Search for the cell housing the specified text and yield its (x, y) center coordinate. 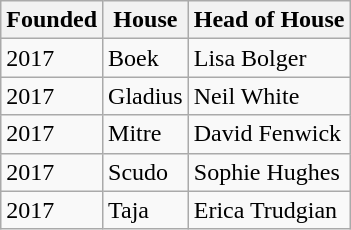
Mitre (146, 134)
Boek (146, 58)
David Fenwick (269, 134)
Sophie Hughes (269, 172)
Founded (52, 20)
Taja (146, 210)
Lisa Bolger (269, 58)
House (146, 20)
Gladius (146, 96)
Head of House (269, 20)
Neil White (269, 96)
Scudo (146, 172)
Erica Trudgian (269, 210)
